Return the (X, Y) coordinate for the center point of the cell that contains the specified text.  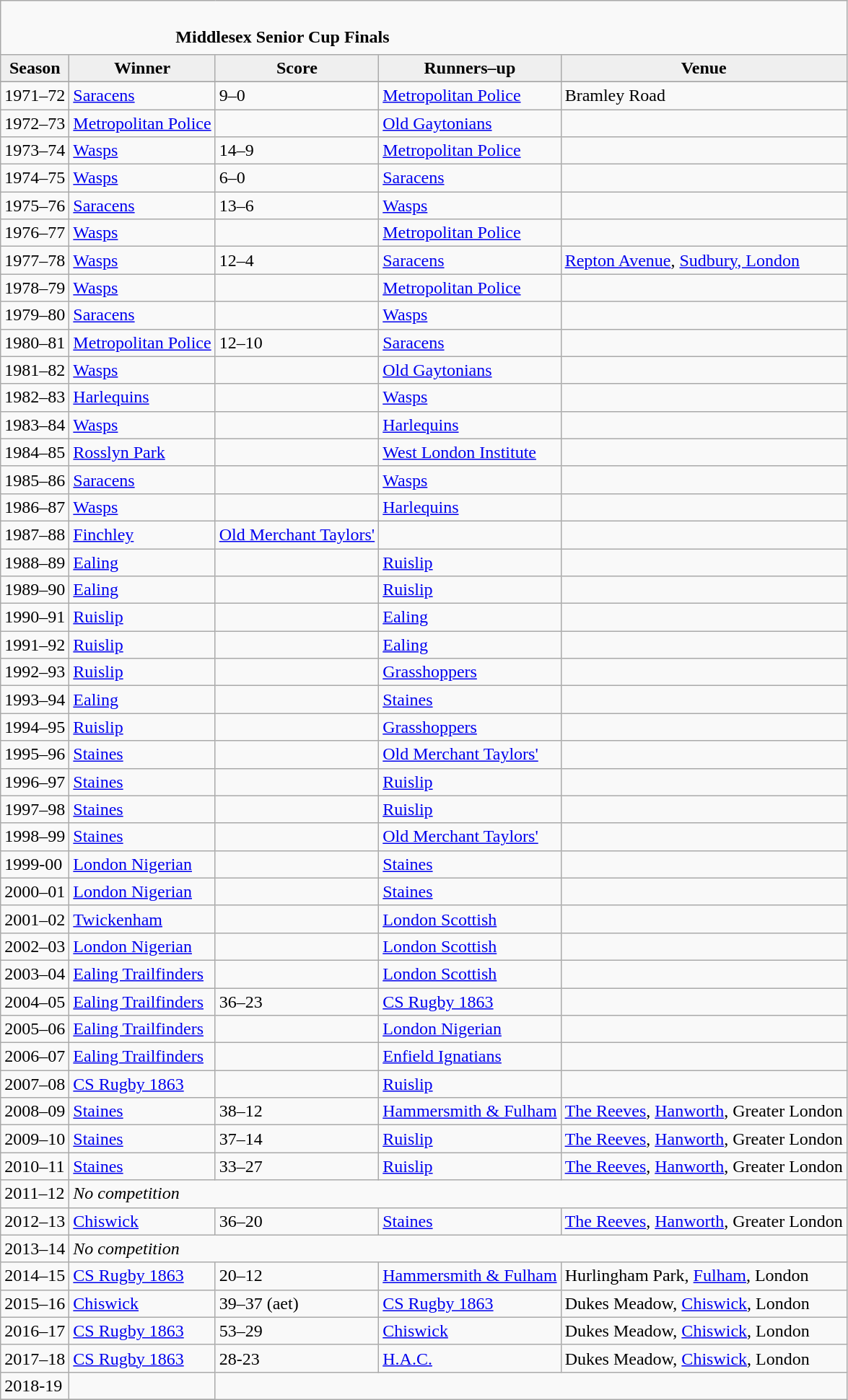
2006–07 (35, 1057)
1987–88 (35, 534)
1984–85 (35, 452)
1977–78 (35, 260)
1975–76 (35, 206)
Rosslyn Park (142, 452)
39–37 (aet) (297, 1303)
36–20 (297, 1221)
Hurlingham Park, Fulham, London (704, 1276)
1991–92 (35, 645)
9–0 (297, 95)
1981–82 (35, 370)
Enfield Ignatians (470, 1057)
1980–81 (35, 343)
53–29 (297, 1331)
Winner (142, 68)
2004–05 (35, 1002)
1978–79 (35, 288)
Venue (704, 68)
1985–86 (35, 480)
1995–96 (35, 754)
1982–83 (35, 397)
Bramley Road (704, 95)
2008–09 (35, 1111)
2000–01 (35, 891)
2015–16 (35, 1303)
1979–80 (35, 315)
1990–91 (35, 617)
12–4 (297, 260)
Runners–up (470, 68)
2018-19 (35, 1386)
West London Institute (470, 452)
38–12 (297, 1111)
Season (35, 68)
1976–77 (35, 233)
2014–15 (35, 1276)
2011–12 (35, 1194)
H.A.C. (470, 1358)
36–23 (297, 1002)
1998–99 (35, 837)
Twickenham (142, 919)
2003–04 (35, 974)
14–9 (297, 151)
2002–03 (35, 946)
37–14 (297, 1139)
1971–72 (35, 95)
1983–84 (35, 425)
1989–90 (35, 590)
2009–10 (35, 1139)
2005–06 (35, 1029)
1988–89 (35, 562)
1999-00 (35, 864)
13–6 (297, 206)
Repton Avenue, Sudbury, London (704, 260)
2013–14 (35, 1249)
20–12 (297, 1276)
Score (297, 68)
1986–87 (35, 507)
1992–93 (35, 672)
2016–17 (35, 1331)
1993–94 (35, 700)
2012–13 (35, 1221)
2001–02 (35, 919)
Finchley (142, 534)
1973–74 (35, 151)
1974–75 (35, 178)
2007–08 (35, 1084)
28-23 (297, 1358)
6–0 (297, 178)
1972–73 (35, 123)
1996–97 (35, 782)
1997–98 (35, 809)
2010–11 (35, 1166)
33–27 (297, 1166)
12–10 (297, 343)
1994–95 (35, 727)
2017–18 (35, 1358)
